Identify which cell holds the provided text, then report its [x, y] central coordinate. 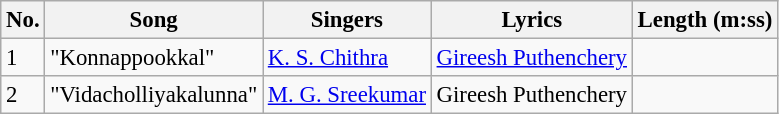
Length (m:ss) [704, 20]
K. S. Chithra [346, 58]
1 [23, 58]
Lyrics [532, 20]
M. G. Sreekumar [346, 95]
No. [23, 20]
Song [154, 20]
Singers [346, 20]
"Konnappookkal" [154, 58]
2 [23, 95]
"Vidacholliyakalunna" [154, 95]
